For the text-containing cell, return its midpoint in [X, Y] coordinate format. 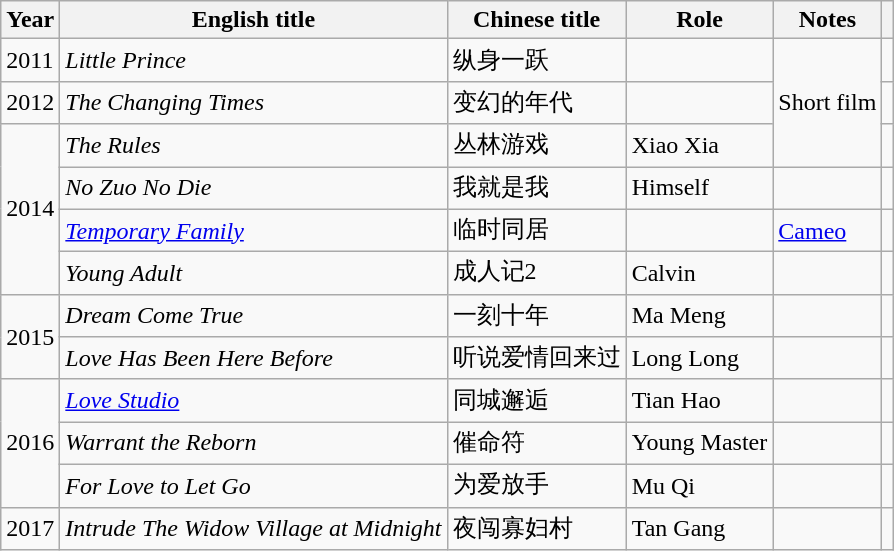
Himself [700, 188]
Young Master [700, 444]
催命符 [536, 444]
The Rules [254, 146]
2015 [30, 336]
2016 [30, 443]
夜闯寡妇村 [536, 528]
Year [30, 20]
English title [254, 20]
我就是我 [536, 188]
纵身一跃 [536, 60]
Tian Hao [700, 400]
临时同居 [536, 230]
Calvin [700, 274]
丛林游戏 [536, 146]
Love Studio [254, 400]
Xiao Xia [700, 146]
Dream Come True [254, 316]
2012 [30, 102]
2017 [30, 528]
变幻的年代 [536, 102]
The Changing Times [254, 102]
听说爱情回来过 [536, 358]
Ma Meng [700, 316]
成人记2 [536, 274]
Short film [828, 103]
For Love to Let Go [254, 486]
Temporary Family [254, 230]
2011 [30, 60]
Intrude The Widow Village at Midnight [254, 528]
同城邂逅 [536, 400]
一刻十年 [536, 316]
Little Prince [254, 60]
Love Has Been Here Before [254, 358]
Role [700, 20]
Tan Gang [700, 528]
2014 [30, 209]
Long Long [700, 358]
Chinese title [536, 20]
Young Adult [254, 274]
为爱放手 [536, 486]
Mu Qi [700, 486]
Cameo [828, 230]
Warrant the Reborn [254, 444]
No Zuo No Die [254, 188]
Notes [828, 20]
